Return (X, Y) of the center of cell containing provided text 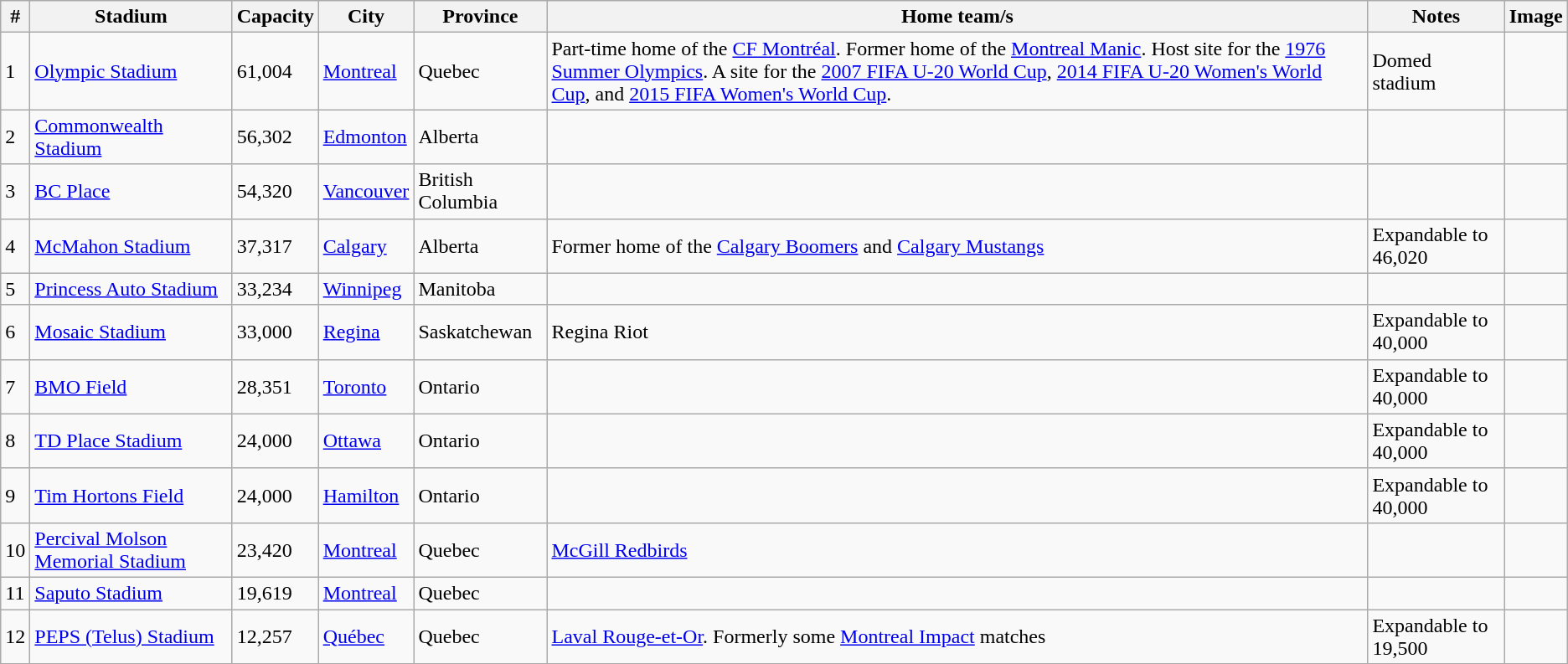
City (366, 17)
Saputo Stadium (131, 593)
Image (1536, 17)
8 (15, 440)
Vancouver (366, 191)
7 (15, 387)
Province (481, 17)
56,302 (275, 137)
Domed stadium (1436, 71)
Princess Auto Stadium (131, 289)
3 (15, 191)
33,234 (275, 289)
Expandable to 19,500 (1436, 636)
Percival Molson Memorial Stadium (131, 549)
Laval Rouge-et-Or. Formerly some Montreal Impact matches (957, 636)
33,000 (275, 332)
# (15, 17)
BMO Field (131, 387)
61,004 (275, 71)
19,619 (275, 593)
Regina (366, 332)
Stadium (131, 17)
Former home of the Calgary Boomers and Calgary Mustangs (957, 246)
Expandable to 46,020 (1436, 246)
54,320 (275, 191)
4 (15, 246)
Tim Hortons Field (131, 496)
Ottawa (366, 440)
Olympic Stadium (131, 71)
Commonwealth Stadium (131, 137)
Calgary (366, 246)
37,317 (275, 246)
23,420 (275, 549)
Winnipeg (366, 289)
2 (15, 137)
Saskatchewan (481, 332)
TD Place Stadium (131, 440)
BC Place (131, 191)
Manitoba (481, 289)
12 (15, 636)
1 (15, 71)
Notes (1436, 17)
11 (15, 593)
Toronto (366, 387)
Capacity (275, 17)
5 (15, 289)
British Columbia (481, 191)
McMahon Stadium (131, 246)
9 (15, 496)
6 (15, 332)
Edmonton (366, 137)
Mosaic Stadium (131, 332)
Regina Riot (957, 332)
10 (15, 549)
Québec (366, 636)
McGill Redbirds (957, 549)
12,257 (275, 636)
28,351 (275, 387)
Home team/s (957, 17)
Hamilton (366, 496)
PEPS (Telus) Stadium (131, 636)
